Return the [x, y] coordinate for the center point of the cell that contains the specified text.  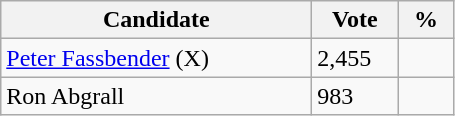
Vote [355, 20]
% [426, 20]
Peter Fassbender (X) [156, 58]
2,455 [355, 58]
Candidate [156, 20]
Ron Abgrall [156, 96]
983 [355, 96]
